Detect which cell encompasses the target text, then output its (x, y) center coordinate. 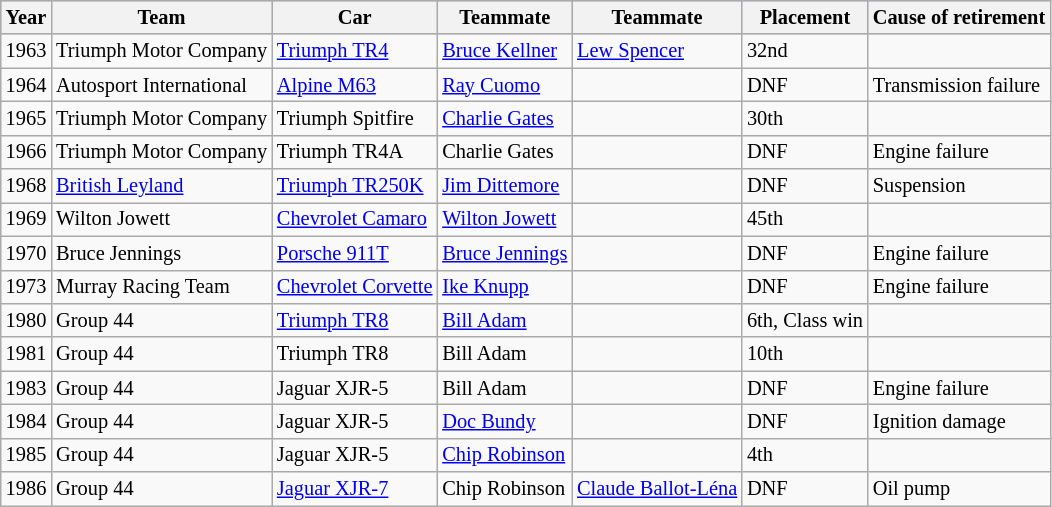
Triumph Spitfire (354, 118)
Suspension (959, 186)
Chevrolet Camaro (354, 219)
Ignition damage (959, 421)
32nd (805, 51)
Jim Dittemore (504, 186)
Porsche 911T (354, 253)
Triumph TR4 (354, 51)
30th (805, 118)
Triumph TR4A (354, 152)
1963 (26, 51)
Transmission failure (959, 85)
1965 (26, 118)
Chevrolet Corvette (354, 287)
Ray Cuomo (504, 85)
1973 (26, 287)
1984 (26, 421)
4th (805, 455)
Placement (805, 17)
6th, Class win (805, 320)
1980 (26, 320)
1964 (26, 85)
1983 (26, 388)
Team (162, 17)
1968 (26, 186)
45th (805, 219)
Car (354, 17)
Jaguar XJR-7 (354, 489)
1970 (26, 253)
1981 (26, 354)
Bruce Kellner (504, 51)
Triumph TR250K (354, 186)
1969 (26, 219)
British Leyland (162, 186)
Oil pump (959, 489)
Lew Spencer (657, 51)
Murray Racing Team (162, 287)
Ike Knupp (504, 287)
Claude Ballot-Léna (657, 489)
1986 (26, 489)
1966 (26, 152)
Year (26, 17)
Cause of retirement (959, 17)
1985 (26, 455)
10th (805, 354)
Autosport International (162, 85)
Doc Bundy (504, 421)
Alpine M63 (354, 85)
